Search for the cell housing the specified text and yield its [x, y] center coordinate. 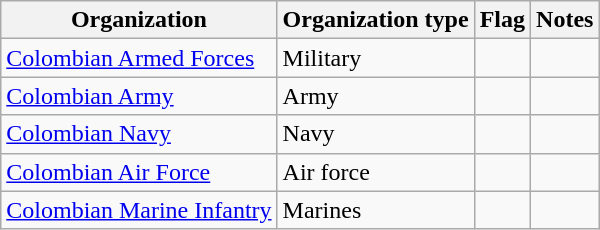
Colombian Marine Infantry [139, 210]
Colombian Navy [139, 134]
Colombian Air Force [139, 172]
Organization type [376, 20]
Organization [139, 20]
Navy [376, 134]
Military [376, 58]
Air force [376, 172]
Notes [565, 20]
Army [376, 96]
Marines [376, 210]
Flag [502, 20]
Colombian Army [139, 96]
Colombian Armed Forces [139, 58]
